From the cell containing the given text, extract its center point as (x, y) coordinate. 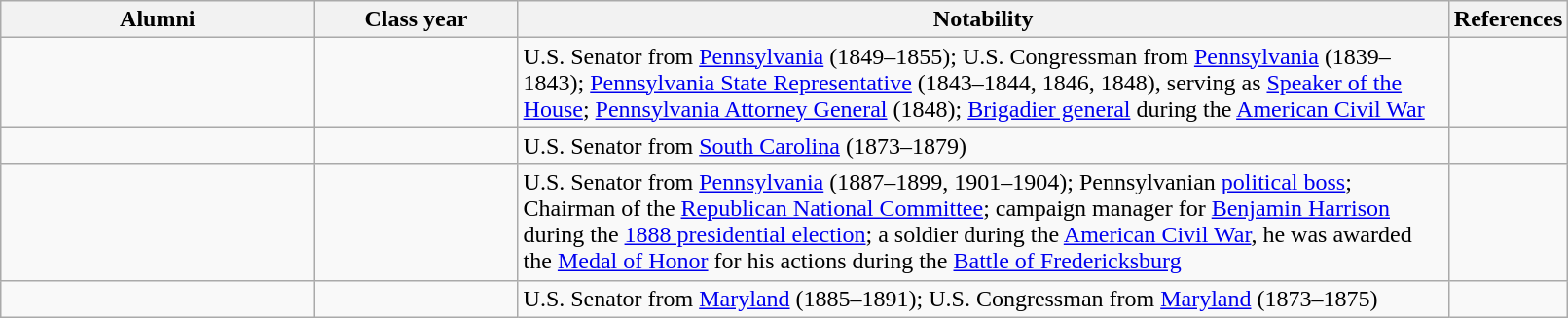
Notability (983, 19)
U.S. Senator from South Carolina (1873–1879) (983, 146)
References (1509, 19)
Alumni (158, 19)
Class year (417, 19)
U.S. Senator from Maryland (1885–1891); U.S. Congressman from Maryland (1873–1875) (983, 299)
